Detect which cell encompasses the target text, then output its [X, Y] center coordinate. 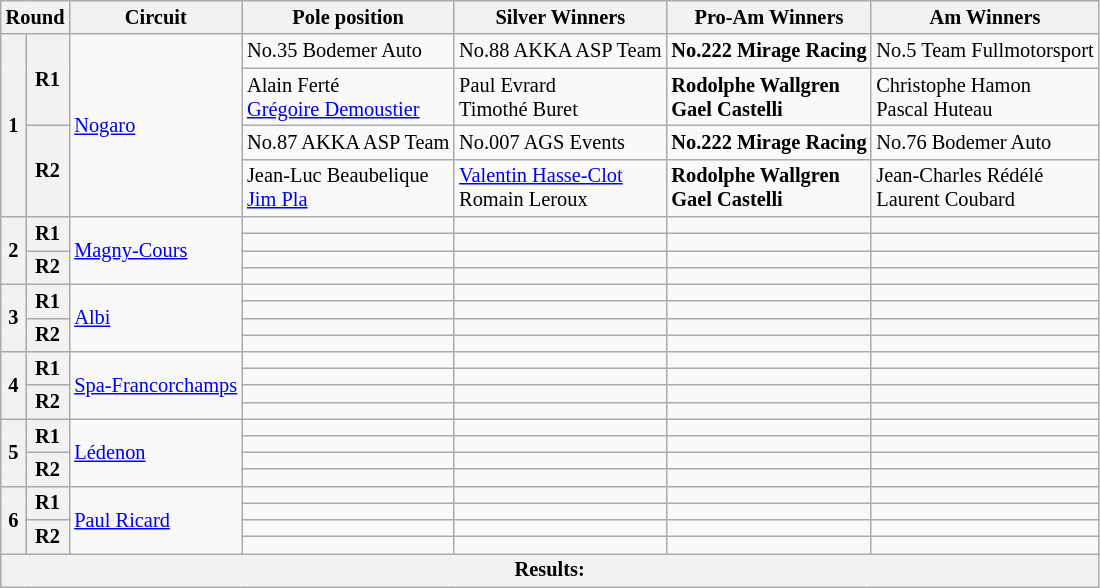
Pro-Am Winners [768, 17]
Alain Ferté Grégoire Demoustier [348, 97]
5 [14, 452]
Results: [550, 570]
Lédenon [156, 452]
1 [14, 126]
Am Winners [984, 17]
No.35 Bodemer Auto [348, 51]
Spa-Francorchamps [156, 384]
Paul Ricard [156, 520]
2 [14, 250]
No.87 AKKA ASP Team [348, 142]
Pole position [348, 17]
Round [36, 17]
Valentin Hasse-Clot Romain Leroux [560, 188]
No.5 Team Fullmotorsport [984, 51]
Paul Evrard Timothé Buret [560, 97]
4 [14, 384]
Circuit [156, 17]
Silver Winners [560, 17]
Nogaro [156, 126]
No.76 Bodemer Auto [984, 142]
Jean-Luc Beaubelique Jim Pla [348, 188]
No.88 AKKA ASP Team [560, 51]
3 [14, 318]
Magny-Cours [156, 250]
6 [14, 520]
Albi [156, 318]
No.007 AGS Events [560, 142]
Jean-Charles Rédélé Laurent Coubard [984, 188]
Christophe Hamon Pascal Huteau [984, 97]
